From the cell containing the given text, extract its center point as [x, y] coordinate. 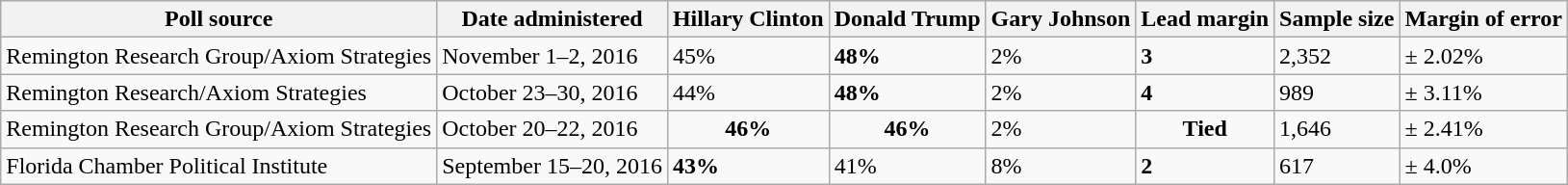
2 [1205, 166]
41% [907, 166]
617 [1337, 166]
± 2.41% [1484, 129]
989 [1337, 92]
Date administered [553, 19]
November 1–2, 2016 [553, 56]
Poll source [219, 19]
44% [748, 92]
8% [1061, 166]
Margin of error [1484, 19]
43% [748, 166]
Gary Johnson [1061, 19]
± 2.02% [1484, 56]
4 [1205, 92]
Tied [1205, 129]
September 15–20, 2016 [553, 166]
Remington Research/Axiom Strategies [219, 92]
October 20–22, 2016 [553, 129]
3 [1205, 56]
1,646 [1337, 129]
Donald Trump [907, 19]
Sample size [1337, 19]
Hillary Clinton [748, 19]
2,352 [1337, 56]
± 3.11% [1484, 92]
October 23–30, 2016 [553, 92]
Florida Chamber Political Institute [219, 166]
Lead margin [1205, 19]
± 4.0% [1484, 166]
45% [748, 56]
